Output the (x, y) coordinate of the center of the cell containing the given text.  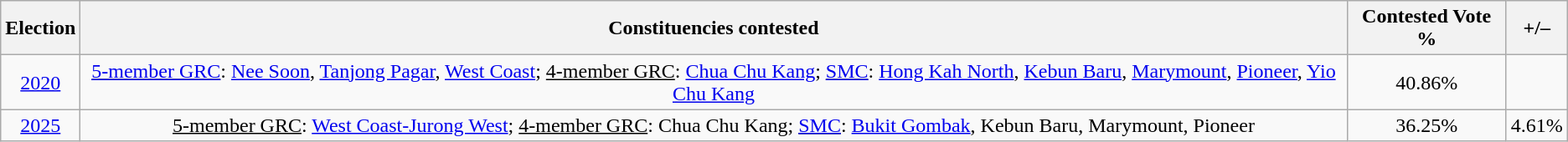
5-member GRC: Nee Soon, Tanjong Pagar, West Coast; 4-member GRC: Chua Chu Kang; SMC: Hong Kah North, Kebun Baru, Marymount, Pioneer, Yio Chu Kang (714, 82)
Contested Vote % (1426, 28)
40.86% (1426, 82)
+/– (1536, 28)
5-member GRC: West Coast-Jurong West; 4-member GRC: Chua Chu Kang; SMC: Bukit Gombak, Kebun Baru, Marymount, Pioneer (714, 125)
Constituencies contested (714, 28)
2025 (40, 125)
2020 (40, 82)
36.25% (1426, 125)
4.61% (1536, 125)
Election (40, 28)
